Determine the (x, y) coordinate at the center of the cell enclosing the given text.  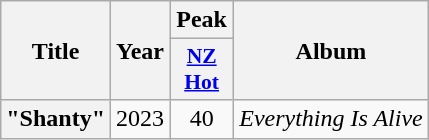
Peak (202, 20)
"Shanty" (56, 119)
Everything Is Alive (332, 119)
2023 (140, 119)
Album (332, 50)
40 (202, 119)
Year (140, 50)
NZHot (202, 70)
Title (56, 50)
